Return the (x, y) coordinate for the center point of the cell that contains the specified text.  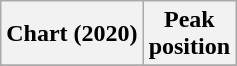
Peak position (189, 34)
Chart (2020) (72, 34)
